Capture the cell that displays the provided text and extract its (X, Y) central coordinate. 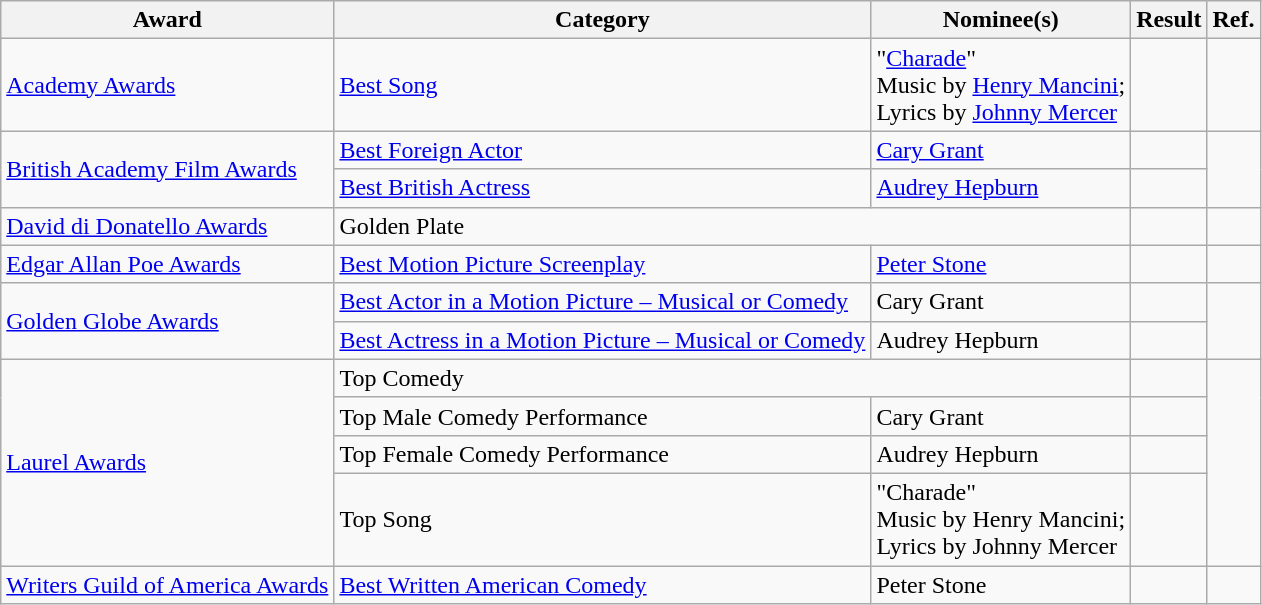
Best Song (602, 85)
Nominee(s) (1001, 20)
Ref. (1234, 20)
Best Written American Comedy (602, 585)
Award (168, 20)
Academy Awards (168, 85)
Best Actor in a Motion Picture – Musical or Comedy (602, 302)
Writers Guild of America Awards (168, 585)
Top Comedy (732, 378)
Top Female Comedy Performance (602, 454)
Golden Plate (732, 226)
Golden Globe Awards (168, 321)
Laurel Awards (168, 462)
Best Foreign Actor (602, 150)
Best Actress in a Motion Picture – Musical or Comedy (602, 340)
Top Song (602, 519)
Best British Actress (602, 188)
David di Donatello Awards (168, 226)
Result (1169, 20)
Best Motion Picture Screenplay (602, 264)
Top Male Comedy Performance (602, 416)
Edgar Allan Poe Awards (168, 264)
British Academy Film Awards (168, 169)
Category (602, 20)
